Search for the cell housing the specified text and yield its (x, y) center coordinate. 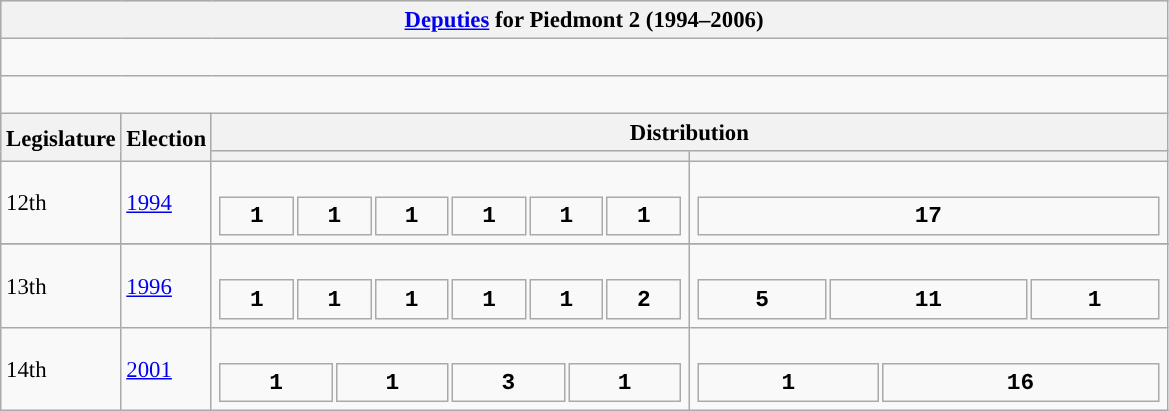
11 (928, 300)
Deputies for Piedmont 2 (1994–2006) (584, 20)
1996 (166, 286)
1 1 1 1 1 1 (450, 204)
5 (762, 300)
2001 (166, 368)
1 1 3 1 (450, 368)
1 16 (928, 368)
13th (61, 286)
16 (1020, 382)
Legislature (61, 138)
12th (61, 204)
Election (166, 138)
2 (644, 300)
14th (61, 368)
1 1 1 1 1 2 (450, 286)
1994 (166, 204)
5 11 1 (928, 286)
3 (508, 382)
Distribution (689, 133)
